For the text-containing cell, return its midpoint in [x, y] coordinate format. 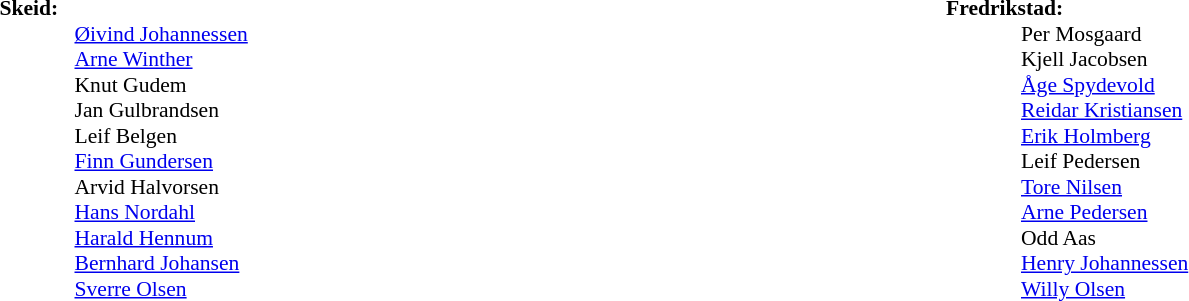
Finn Gundersen [160, 161]
Erik Holmberg [1104, 136]
Knut Gudem [160, 85]
Kjell Jacobsen [1104, 59]
Harald Hennum [160, 238]
Reidar Kristiansen [1104, 111]
Arne Winther [160, 59]
Jan Gulbrandsen [160, 111]
Arvid Halvorsen [160, 187]
Åge Spydevold [1104, 85]
Arne Pedersen [1104, 213]
Tore Nilsen [1104, 187]
Per Mosgaard [1104, 34]
Leif Pedersen [1104, 161]
Bernhard Johansen [160, 263]
Henry Johannessen [1104, 263]
Øivind Johannessen [160, 34]
Hans Nordahl [160, 213]
Odd Aas [1104, 238]
Leif Belgen [160, 136]
